For the text-containing cell, return its midpoint in (x, y) coordinate format. 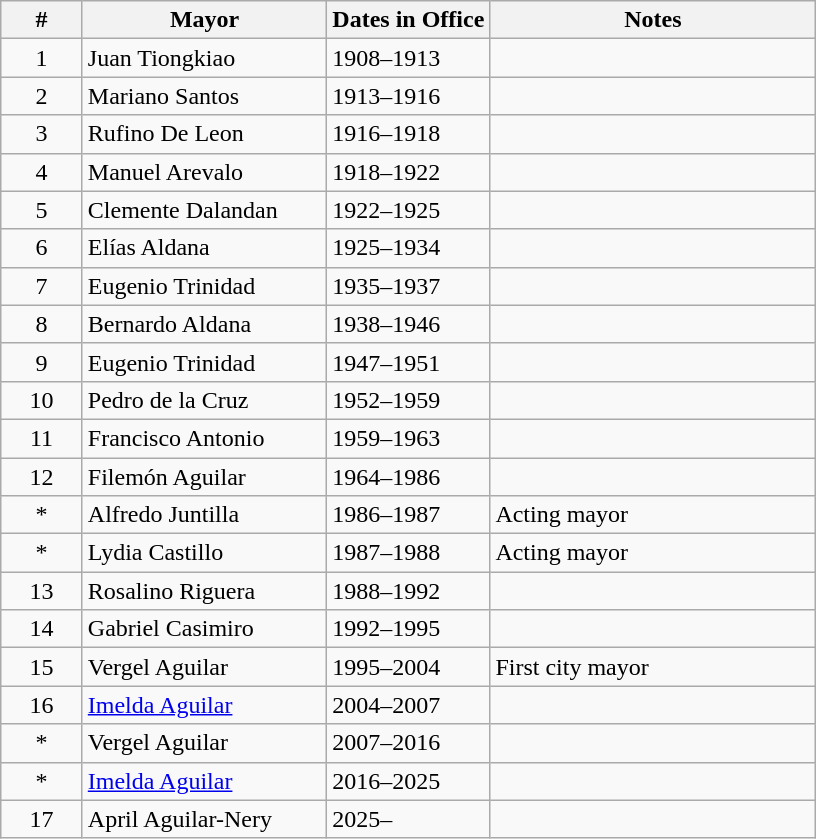
Gabriel Casimiro (204, 629)
1908–1913 (408, 58)
1947–1951 (408, 362)
1916–1918 (408, 134)
Juan Tiongkiao (204, 58)
1922–1925 (408, 210)
1992–1995 (408, 629)
Mayor (204, 20)
April Aguilar-Nery (204, 819)
1935–1937 (408, 286)
1964–1986 (408, 477)
8 (42, 324)
1986–1987 (408, 515)
1918–1922 (408, 172)
Rufino De Leon (204, 134)
Clemente Dalandan (204, 210)
1925–1934 (408, 248)
Manuel Arevalo (204, 172)
5 (42, 210)
First city mayor (653, 667)
# (42, 20)
Dates in Office (408, 20)
9 (42, 362)
Rosalino Riguera (204, 591)
6 (42, 248)
1952–1959 (408, 400)
2 (42, 96)
1995–2004 (408, 667)
1988–1992 (408, 591)
4 (42, 172)
2004–2007 (408, 705)
Francisco Antonio (204, 438)
Elías Aldana (204, 248)
Bernardo Aldana (204, 324)
Notes (653, 20)
3 (42, 134)
10 (42, 400)
11 (42, 438)
17 (42, 819)
16 (42, 705)
1959–1963 (408, 438)
Mariano Santos (204, 96)
Lydia Castillo (204, 553)
Filemón Aguilar (204, 477)
2016–2025 (408, 781)
15 (42, 667)
12 (42, 477)
7 (42, 286)
Pedro de la Cruz (204, 400)
1913–1916 (408, 96)
1 (42, 58)
Alfredo Juntilla (204, 515)
1938–1946 (408, 324)
2007–2016 (408, 743)
13 (42, 591)
2025– (408, 819)
14 (42, 629)
1987–1988 (408, 553)
